Identify which cell holds the provided text, then report its (X, Y) central coordinate. 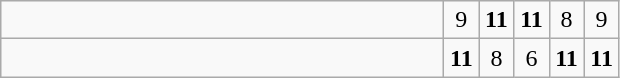
6 (532, 58)
